Extract the (X, Y) coordinate from the center of the cell holding the provided text.  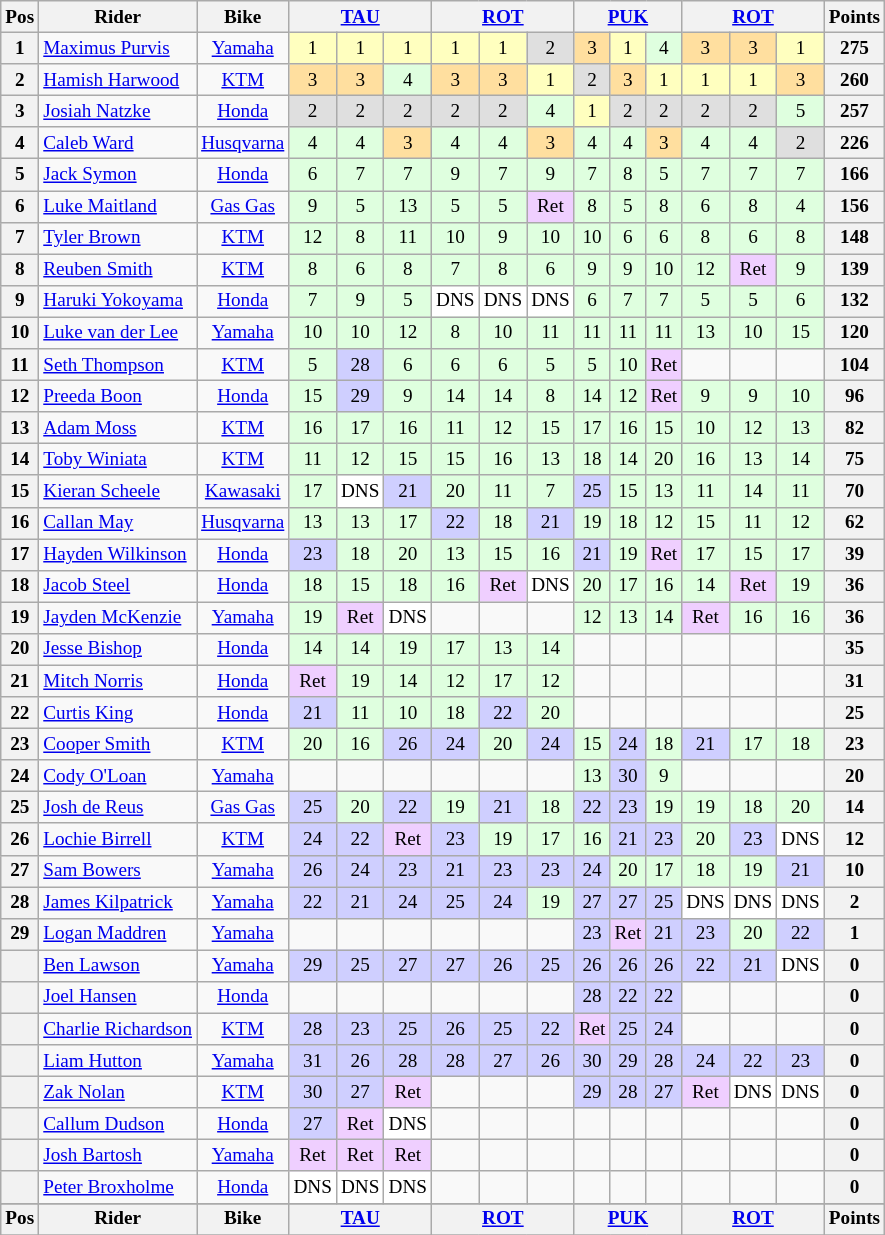
Kawasaki (243, 491)
156 (854, 206)
Josiah Natzke (118, 111)
Josh de Reus (118, 808)
Jayden McKenzie (118, 618)
Logan Maddren (118, 934)
257 (854, 111)
132 (854, 301)
Tyler Brown (118, 238)
Ben Lawson (118, 966)
Peter Broxholme (118, 1187)
Maximus Purvis (118, 48)
Cody O'Loan (118, 776)
166 (854, 175)
Josh Bartosh (118, 1156)
Seth Thompson (118, 365)
275 (854, 48)
120 (854, 333)
Jesse Bishop (118, 649)
148 (854, 238)
Preeda Boon (118, 396)
Charlie Richardson (118, 1029)
70 (854, 491)
Luke Maitland (118, 206)
Callan May (118, 523)
James Kilpatrick (118, 902)
Hayden Wilkinson (118, 554)
Adam Moss (118, 428)
226 (854, 143)
Mitch Norris (118, 681)
Zak Nolan (118, 1092)
Joel Hansen (118, 997)
Sam Bowers (118, 871)
Luke van der Lee (118, 333)
35 (854, 649)
Reuben Smith (118, 270)
Kieran Scheele (118, 491)
Cooper Smith (118, 744)
Toby Winiata (118, 460)
39 (854, 554)
104 (854, 365)
260 (854, 80)
62 (854, 523)
Curtis King (118, 713)
Jack Symon (118, 175)
Hamish Harwood (118, 80)
96 (854, 396)
Lochie Birrell (118, 839)
Jacob Steel (118, 586)
Haruki Yokoyama (118, 301)
Callum Dudson (118, 1124)
Caleb Ward (118, 143)
82 (854, 428)
139 (854, 270)
75 (854, 460)
Liam Hutton (118, 1061)
